Pinpoint the cell where the given text exists, returning its [X, Y] midpoint coordinate. 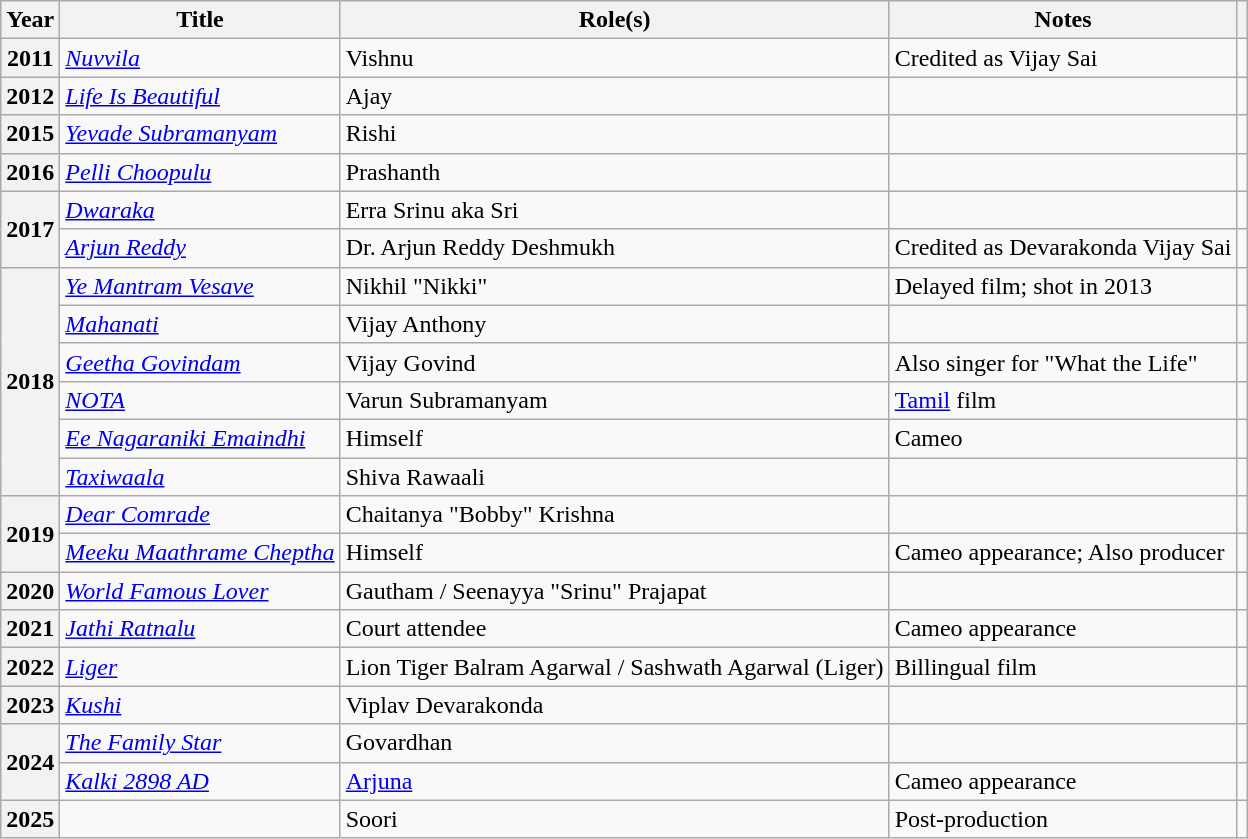
Court attendee [614, 629]
Mahanati [200, 324]
Ee Nagaraniki Emaindhi [200, 438]
Viplav Devarakonda [614, 705]
Liger [200, 667]
Post-production [1063, 819]
2019 [30, 534]
Year [30, 20]
Title [200, 20]
Life Is Beautiful [200, 96]
Role(s) [614, 20]
2020 [30, 591]
Nuvvila [200, 58]
2023 [30, 705]
NOTA [200, 400]
Varun Subramanyam [614, 400]
Arjun Reddy [200, 248]
Dr. Arjun Reddy Deshmukh [614, 248]
2015 [30, 134]
Lion Tiger Balram Agarwal / Sashwath Agarwal (Liger) [614, 667]
Dwaraka [200, 210]
2022 [30, 667]
Ajay [614, 96]
Delayed film; shot in 2013 [1063, 286]
Credited as Devarakonda Vijay Sai [1063, 248]
Jathi Ratnalu [200, 629]
2021 [30, 629]
World Famous Lover [200, 591]
2012 [30, 96]
Arjuna [614, 781]
Tamil film [1063, 400]
Notes [1063, 20]
Billingual film [1063, 667]
Rishi [614, 134]
2018 [30, 381]
Ye Mantram Vesave [200, 286]
Vijay Govind [614, 362]
2024 [30, 762]
Erra Srinu aka Sri [614, 210]
Shiva Rawaali [614, 477]
Dear Comrade [200, 515]
Geetha Govindam [200, 362]
Chaitanya "Bobby" Krishna [614, 515]
Vishnu [614, 58]
Gautham / Seenayya "Srinu" Prajapat [614, 591]
Cameo [1063, 438]
Nikhil "Nikki" [614, 286]
2016 [30, 172]
2017 [30, 229]
Govardhan [614, 743]
Yevade Subramanyam [200, 134]
2025 [30, 819]
Soori [614, 819]
Vijay Anthony [614, 324]
2011 [30, 58]
Prashanth [614, 172]
The Family Star [200, 743]
Kushi [200, 705]
Kalki 2898 AD [200, 781]
Taxiwaala [200, 477]
Pelli Choopulu [200, 172]
Also singer for "What the Life" [1063, 362]
Cameo appearance; Also producer [1063, 553]
Credited as Vijay Sai [1063, 58]
Meeku Maathrame Cheptha [200, 553]
